Pinpoint the cell where the given text exists, returning its [X, Y] midpoint coordinate. 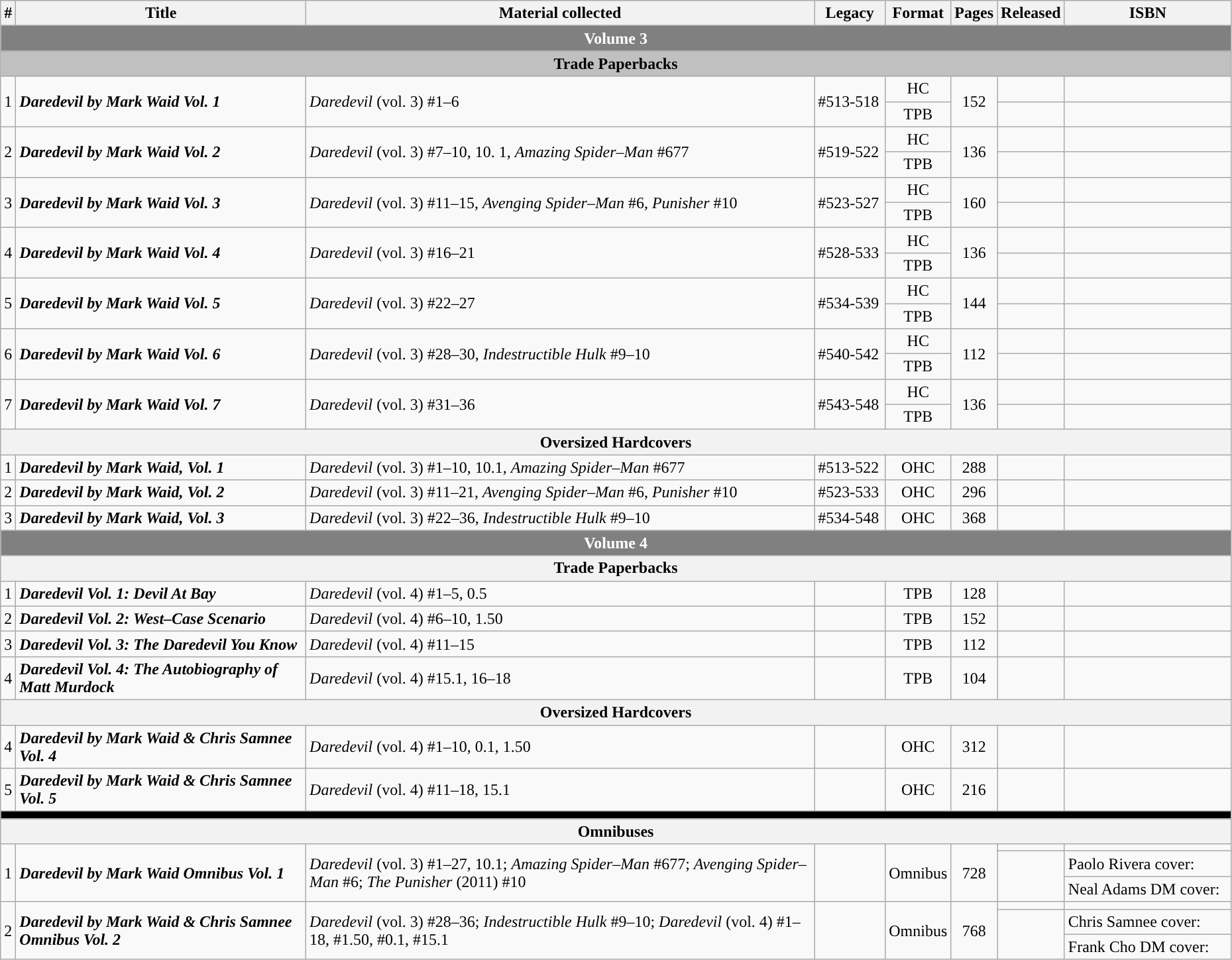
Material collected [561, 13]
#534-539 [850, 303]
7 [8, 404]
Daredevil by Mark Waid Vol. 4 [161, 253]
Daredevil (vol. 3) #1–6 [561, 101]
Format [919, 13]
6 [8, 354]
#534-548 [850, 518]
Daredevil (vol. 3) #1–27, 10.1; Amazing Spider–Man #677; Avenging Spider–Man #6; The Punisher (2011) #10 [561, 872]
Daredevil (vol. 3) #22–36, Indestructible Hulk #9–10 [561, 518]
Released [1031, 13]
Daredevil (vol. 3) #28–30, Indestructible Hulk #9–10 [561, 354]
160 [974, 202]
Daredevil by Mark Waid Vol. 5 [161, 303]
Daredevil by Mark Waid Vol. 6 [161, 354]
Neal Adams DM cover: [1148, 889]
Daredevil by Mark Waid & Chris Samnee Omnibus Vol. 2 [161, 931]
Omnibuses [616, 831]
Daredevil (vol. 4) #11–18, 15.1 [561, 790]
Pages [974, 13]
Daredevil by Mark Waid Vol. 1 [161, 101]
728 [974, 872]
Legacy [850, 13]
Paolo Rivera cover: [1148, 864]
368 [974, 518]
Daredevil by Mark Waid Vol. 3 [161, 202]
Daredevil (vol. 3) #11–15, Avenging Spider–Man #6, Punisher #10 [561, 202]
Daredevil by Mark Waid Vol. 2 [161, 152]
# [8, 13]
312 [974, 747]
Daredevil (vol. 3) #28–36; Indestructible Hulk #9–10; Daredevil (vol. 4) #1–18, #1.50, #0.1, #15.1 [561, 931]
Daredevil (vol. 3) #16–21 [561, 253]
Daredevil (vol. 4) #6–10, 1.50 [561, 619]
216 [974, 790]
296 [974, 493]
Daredevil Vol. 1: Devil At Bay [161, 593]
Daredevil by Mark Waid & Chris Samnee Vol. 4 [161, 747]
104 [974, 678]
Daredevil (vol. 3) #31–36 [561, 404]
Chris Samnee cover: [1148, 922]
Volume 3 [616, 38]
#543-548 [850, 404]
Daredevil Vol. 2: West–Case Scenario [161, 619]
Daredevil (vol. 3) #22–27 [561, 303]
Daredevil by Mark Waid Omnibus Vol. 1 [161, 872]
#519-522 [850, 152]
#523-533 [850, 493]
Daredevil (vol. 4) #11–15 [561, 644]
Daredevil by Mark Waid, Vol. 3 [161, 518]
Daredevil (vol. 4) #1–10, 0.1, 1.50 [561, 747]
Daredevil by Mark Waid, Vol. 1 [161, 467]
Daredevil by Mark Waid Vol. 7 [161, 404]
Frank Cho DM cover: [1148, 947]
ISBN [1148, 13]
Volume 4 [616, 543]
Daredevil Vol. 3: The Daredevil You Know [161, 644]
Daredevil by Mark Waid & Chris Samnee Vol. 5 [161, 790]
Daredevil (vol. 4) #1–5, 0.5 [561, 593]
Daredevil Vol. 4: The Autobiography of Matt Murdock [161, 678]
Daredevil by Mark Waid, Vol. 2 [161, 493]
Daredevil (vol. 3) #11–21, Avenging Spider–Man #6, Punisher #10 [561, 493]
#528-533 [850, 253]
128 [974, 593]
768 [974, 931]
Daredevil (vol. 3) #1–10, 10.1, Amazing Spider–Man #677 [561, 467]
144 [974, 303]
#513-518 [850, 101]
Daredevil (vol. 4) #15.1, 16–18 [561, 678]
#513-522 [850, 467]
#523-527 [850, 202]
288 [974, 467]
Daredevil (vol. 3) #7–10, 10. 1, Amazing Spider–Man #677 [561, 152]
#540-542 [850, 354]
Title [161, 13]
